Determine the [X, Y] coordinate at the center of the cell enclosing the given text.  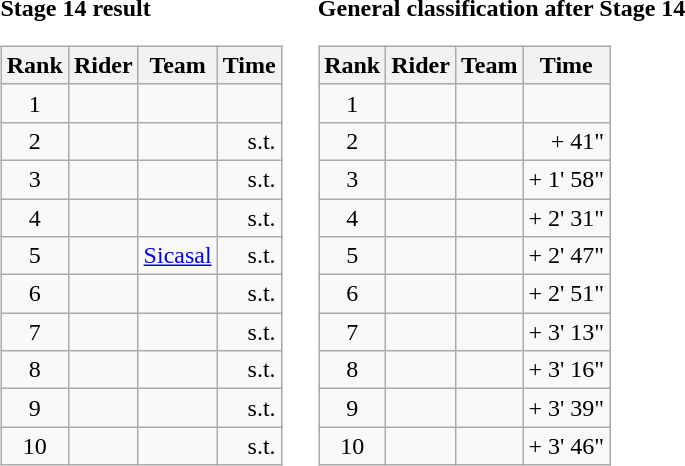
+ 41" [566, 141]
+ 2' 31" [566, 217]
+ 2' 51" [566, 294]
+ 2' 47" [566, 256]
+ 3' 13" [566, 332]
+ 3' 16" [566, 370]
+ 1' 58" [566, 179]
+ 3' 46" [566, 446]
Sicasal [178, 256]
+ 3' 39" [566, 408]
